Pinpoint the cell where the given text exists, returning its [x, y] midpoint coordinate. 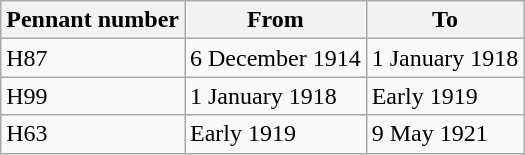
9 May 1921 [445, 134]
From [275, 20]
H87 [93, 58]
Pennant number [93, 20]
To [445, 20]
6 December 1914 [275, 58]
H63 [93, 134]
H99 [93, 96]
